Pinpoint the cell where the given text exists, returning its (X, Y) midpoint coordinate. 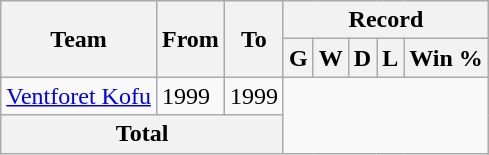
Ventforet Kofu (79, 96)
From (190, 39)
Team (79, 39)
D (362, 58)
To (254, 39)
Record (386, 20)
L (390, 58)
G (298, 58)
W (330, 58)
Total (142, 134)
Win % (446, 58)
